Return (x, y) of the center of cell containing provided text 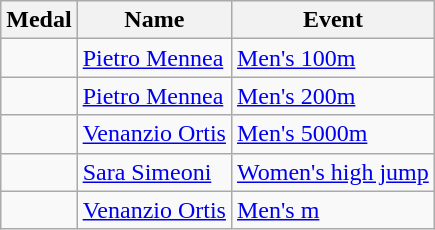
Men's m (332, 210)
Men's 100m (332, 58)
Men's 200m (332, 96)
Medal (39, 20)
Event (332, 20)
Men's 5000m (332, 134)
Sara Simeoni (154, 172)
Women's high jump (332, 172)
Name (154, 20)
